Identify which cell holds the provided text, then report its (x, y) central coordinate. 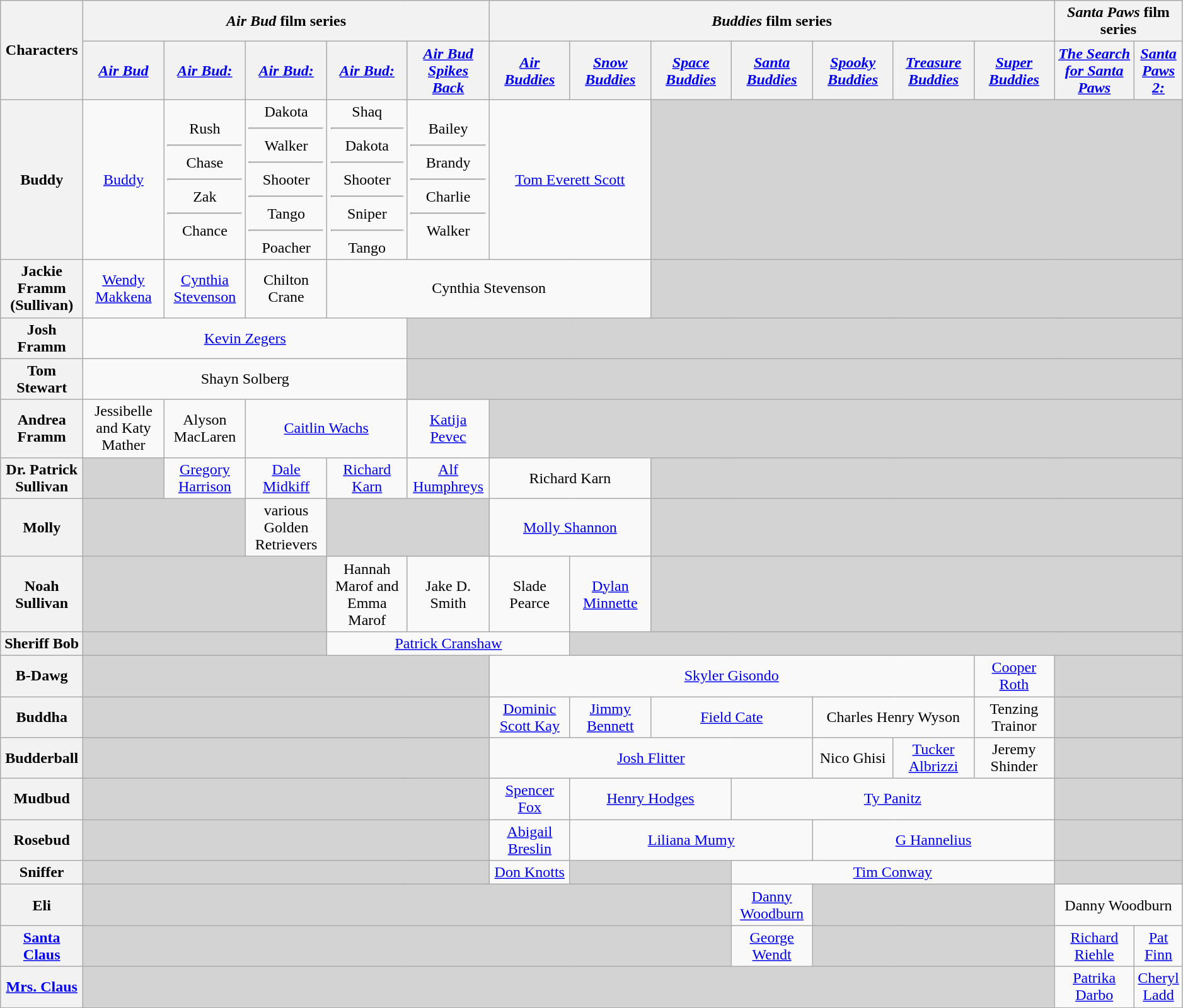
The Search for Santa Paws (1094, 71)
Henry Hodges (650, 799)
Molly (42, 527)
Rosebud (42, 840)
B-Dawg (42, 675)
RushChaseZakChance (204, 180)
Abigail Breslin (529, 840)
Cheryl Ladd (1158, 987)
Santa Paws 2: (1158, 71)
various Golden Retrievers (286, 527)
Andrea Framm (42, 428)
Ty Panitz (892, 799)
Santa Claus (42, 946)
Don Knotts (529, 873)
Josh Flitter (650, 759)
ShaqDakotaShooterSniperTango (367, 180)
Kevin Zegers (245, 338)
Buddha (42, 717)
G Hannelius (933, 840)
Katija Pevec (448, 428)
Air Bud Spikes Back (448, 71)
Cooper Roth (1014, 675)
Dominic Scott Kay (529, 717)
Richard Riehle (1094, 946)
Nico Ghisi (853, 759)
Molly Shannon (570, 527)
Tom Stewart (42, 379)
Santa Buddies (771, 71)
Jake D. Smith (448, 593)
Caitlin Wachs (326, 428)
Josh Framm (42, 338)
Mrs. Claus (42, 987)
Space Buddies (691, 71)
Air Bud film series (286, 21)
Santa Paws film series (1119, 21)
George Wendt (771, 946)
Sniffer (42, 873)
Air Bud (124, 71)
Tom Everett Scott (570, 180)
Spooky Buddies (853, 71)
Noah Sullivan (42, 593)
Tenzing Trainor (1014, 717)
Shayn Solberg (245, 379)
DakotaWalkerShooterTangoPoacher (286, 180)
Spencer Fox (529, 799)
Treasure Buddies (933, 71)
Hannah Marof and Emma Marof (367, 593)
Gregory Harrison (204, 478)
Jimmy Bennett (610, 717)
Tucker Albrizzi (933, 759)
Buddies film series (771, 21)
Charles Henry Wyson (893, 717)
Patrick Cranshaw (449, 643)
Tim Conway (892, 873)
Mudbud (42, 799)
BaileyBrandyCharlieWalker (448, 180)
Dale Midkiff (286, 478)
Dylan Minnette (610, 593)
Air Buddies (529, 71)
Characters (42, 50)
Dr. Patrick Sullivan (42, 478)
Chilton Crane (286, 289)
Snow Buddies (610, 71)
Jessibelle and Katy Mather (124, 428)
Wendy Makkena (124, 289)
Budderball (42, 759)
Liliana Mumy (691, 840)
Patrika Darbo (1094, 987)
Pat Finn (1158, 946)
Field Cate (731, 717)
Jeremy Shinder (1014, 759)
Alf Humphreys (448, 478)
Skyler Gisondo (731, 675)
Alyson MacLaren (204, 428)
Jackie Framm (Sullivan) (42, 289)
Super Buddies (1014, 71)
Eli (42, 905)
Sheriff Bob (42, 643)
Slade Pearce (529, 593)
